Output the [x, y] coordinate of the center of the cell containing the given text.  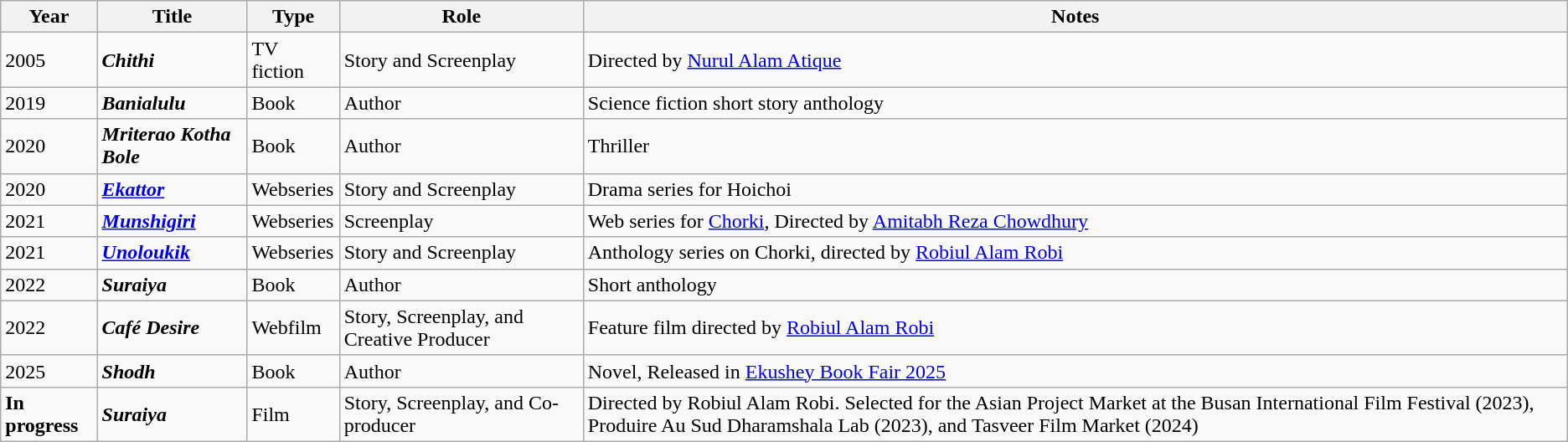
Role [461, 17]
Notes [1075, 17]
Shodh [173, 371]
2019 [49, 103]
Screenplay [461, 221]
Story, Screenplay, and Creative Producer [461, 328]
Type [293, 17]
Short anthology [1075, 285]
Drama series for Hoichoi [1075, 189]
Thriller [1075, 146]
2005 [49, 60]
TV fiction [293, 60]
Chithi [173, 60]
Web series for Chorki, Directed by Amitabh Reza Chowdhury [1075, 221]
Feature film directed by Robiul Alam Robi [1075, 328]
Science fiction short story anthology [1075, 103]
Unoloukik [173, 253]
Directed by Nurul Alam Atique [1075, 60]
Novel, Released in Ekushey Book Fair 2025 [1075, 371]
Webfilm [293, 328]
Munshigiri [173, 221]
Story, Screenplay, and Co-producer [461, 414]
Café Desire [173, 328]
Film [293, 414]
2025 [49, 371]
Title [173, 17]
Mriterao Kotha Bole [173, 146]
Banialulu [173, 103]
Anthology series on Chorki, directed by Robiul Alam Robi [1075, 253]
Year [49, 17]
Ekattor [173, 189]
In progress [49, 414]
